Return the (x, y) coordinate for the center point of the cell that contains the specified text.  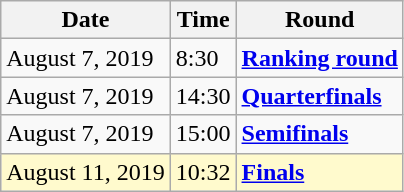
August 11, 2019 (86, 172)
Time (203, 20)
Quarterfinals (320, 96)
Round (320, 20)
10:32 (203, 172)
Ranking round (320, 58)
14:30 (203, 96)
Date (86, 20)
Semifinals (320, 134)
15:00 (203, 134)
8:30 (203, 58)
Finals (320, 172)
